Detect which cell encompasses the target text, then output its (x, y) center coordinate. 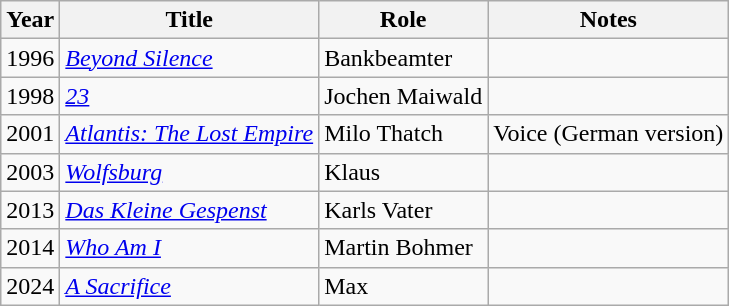
Max (404, 286)
Year (30, 20)
Milo Thatch (404, 134)
2024 (30, 286)
2003 (30, 172)
Karls Vater (404, 210)
1998 (30, 96)
A Sacrifice (190, 286)
Beyond Silence (190, 58)
Atlantis: The Lost Empire (190, 134)
2014 (30, 248)
Martin Bohmer (404, 248)
Who Am I (190, 248)
Wolfsburg (190, 172)
Notes (608, 20)
Jochen Maiwald (404, 96)
23 (190, 96)
Voice (German version) (608, 134)
Bankbeamter (404, 58)
Klaus (404, 172)
2001 (30, 134)
2013 (30, 210)
Role (404, 20)
Title (190, 20)
Das Kleine Gespenst (190, 210)
1996 (30, 58)
